Locate the cell with the specified text and output its (x, y) center coordinate. 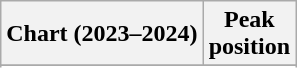
Peakposition (249, 34)
Chart (2023–2024) (102, 34)
